Find where the given text appears and provide that cell's center as (X, Y) coordinate. 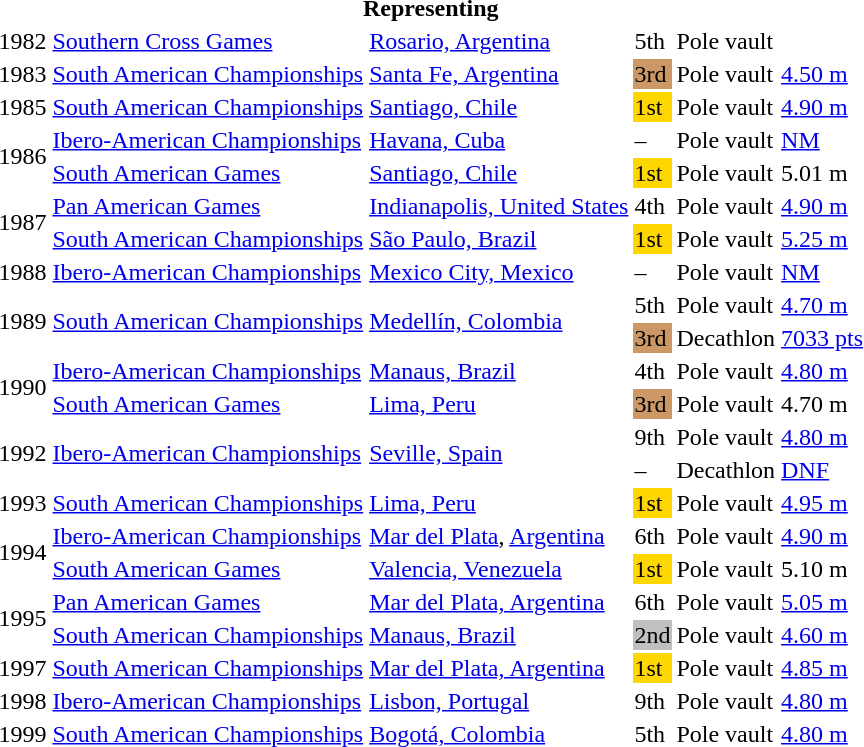
Mexico City, Mexico (499, 272)
Rosario, Argentina (499, 41)
São Paulo, Brazil (499, 239)
Lisbon, Portugal (499, 701)
Valencia, Venezuela (499, 569)
2nd (652, 635)
Medellín, Colombia (499, 322)
Santa Fe, Argentina (499, 74)
Indianapolis, United States (499, 206)
Southern Cross Games (208, 41)
Havana, Cuba (499, 140)
Seville, Spain (499, 454)
